Extract the [X, Y] coordinate from the center of the cell holding the provided text.  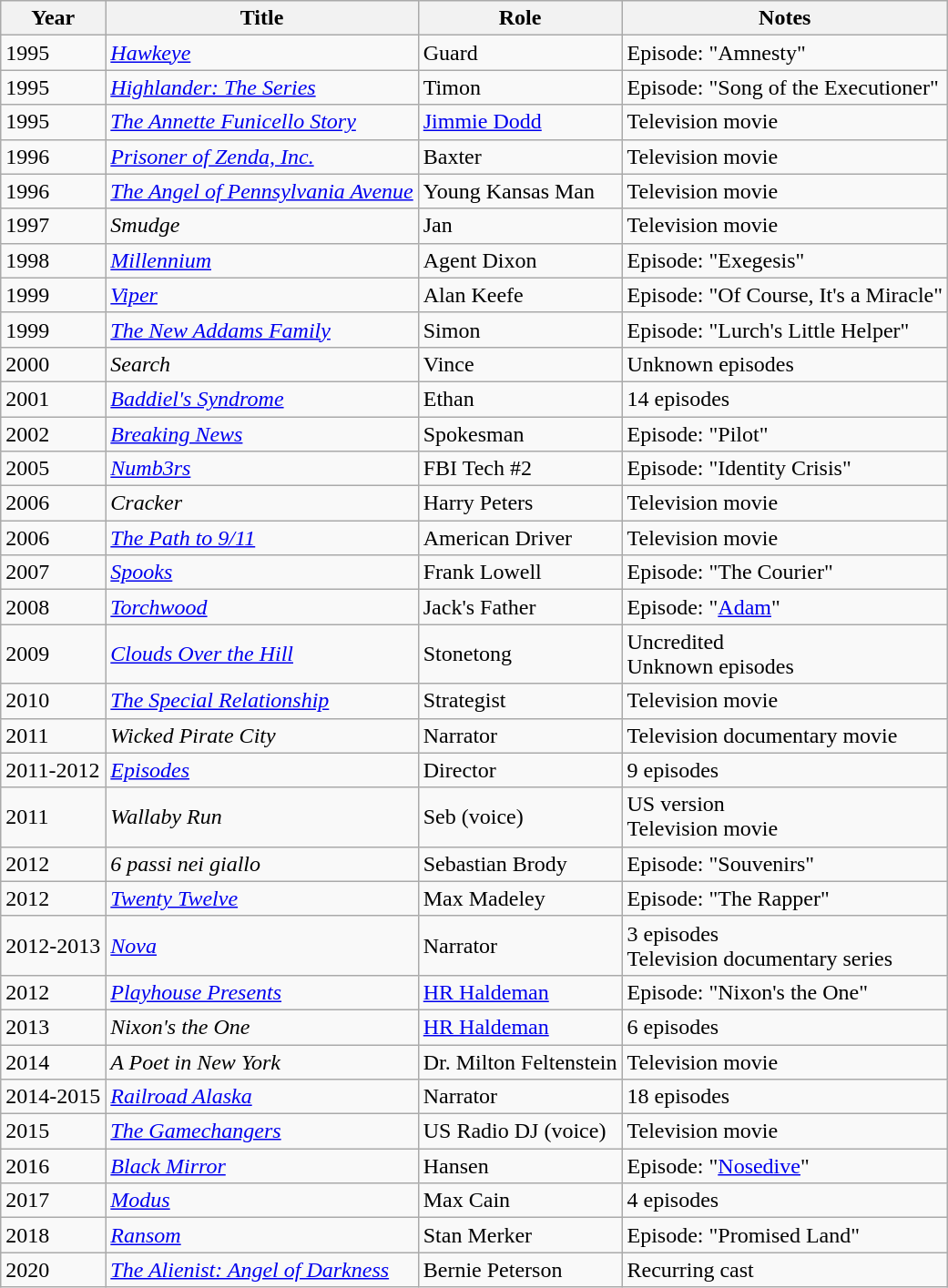
2016 [53, 1166]
Highlander: The Series [262, 87]
2012-2013 [53, 945]
Hawkeye [262, 53]
9 episodes [785, 770]
US versionTelevision movie [785, 817]
Episode: "Promised Land" [785, 1235]
The Gamechangers [262, 1131]
Stan Merker [520, 1235]
2000 [53, 364]
Episode: "The Courier" [785, 573]
2007 [53, 573]
Episode: "Adam" [785, 607]
Timon [520, 87]
The Annette Funicello Story [262, 122]
Recurring cast [785, 1270]
Simon [520, 330]
2017 [53, 1201]
2011-2012 [53, 770]
Episodes [262, 770]
Television documentary movie [785, 735]
Clouds Over the Hill [262, 654]
Episode: "Exegesis" [785, 260]
Episode: "Of Course, It's a Miracle" [785, 295]
Ransom [262, 1235]
2013 [53, 1027]
Spooks [262, 573]
Breaking News [262, 434]
Episode: "Souvenirs" [785, 864]
Sebastian Brody [520, 864]
2008 [53, 607]
The Path to 9/11 [262, 538]
Notes [785, 18]
2005 [53, 469]
Railroad Alaska [262, 1097]
4 episodes [785, 1201]
Millennium [262, 260]
Max Madeley [520, 898]
Episode: "The Rapper" [785, 898]
Dr. Milton Feltenstein [520, 1062]
Wallaby Run [262, 817]
Torchwood [262, 607]
The Special Relationship [262, 701]
2014 [53, 1062]
Ethan [520, 399]
Viper [262, 295]
3 episodesTelevision documentary series [785, 945]
Modus [262, 1201]
1998 [53, 260]
The New Addams Family [262, 330]
2009 [53, 654]
2020 [53, 1270]
Nova [262, 945]
Frank Lowell [520, 573]
Jimmie Dodd [520, 122]
The Alienist: Angel of Darkness [262, 1270]
Alan Keefe [520, 295]
6 episodes [785, 1027]
6 passi nei giallo [262, 864]
18 episodes [785, 1097]
2018 [53, 1235]
Young Kansas Man [520, 191]
A Poet in New York [262, 1062]
Wicked Pirate City [262, 735]
Episode: "Pilot" [785, 434]
Cracker [262, 503]
The Angel of Pennsylvania Avenue [262, 191]
2015 [53, 1131]
Bernie Peterson [520, 1270]
Title [262, 18]
Episode: "Identity Crisis" [785, 469]
Smudge [262, 226]
US Radio DJ (voice) [520, 1131]
Role [520, 18]
Search [262, 364]
14 episodes [785, 399]
Max Cain [520, 1201]
Twenty Twelve [262, 898]
Baxter [520, 157]
Guard [520, 53]
Spokesman [520, 434]
2002 [53, 434]
Numb3rs [262, 469]
Harry Peters [520, 503]
Strategist [520, 701]
UncreditedUnknown episodes [785, 654]
Jack's Father [520, 607]
Episode: "Nosedive" [785, 1166]
Agent Dixon [520, 260]
Episode: "Lurch's Little Helper" [785, 330]
Black Mirror [262, 1166]
Hansen [520, 1166]
Year [53, 18]
1997 [53, 226]
Jan [520, 226]
2014-2015 [53, 1097]
Episode: "Nixon's the One" [785, 992]
Prisoner of Zenda, Inc. [262, 157]
Baddiel's Syndrome [262, 399]
Seb (voice) [520, 817]
American Driver [520, 538]
2010 [53, 701]
2001 [53, 399]
Stonetong [520, 654]
Playhouse Presents [262, 992]
Vince [520, 364]
FBI Tech #2 [520, 469]
Nixon's the One [262, 1027]
Unknown episodes [785, 364]
Episode: "Amnesty" [785, 53]
Director [520, 770]
Episode: "Song of the Executioner" [785, 87]
